Return (X, Y) of the center of cell containing provided text 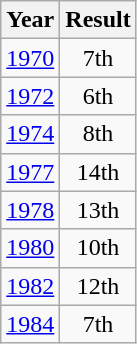
12th (98, 286)
1982 (30, 286)
13th (98, 210)
8th (98, 134)
14th (98, 172)
1977 (30, 172)
10th (98, 248)
1970 (30, 58)
6th (98, 96)
1972 (30, 96)
Year (30, 20)
1980 (30, 248)
1984 (30, 324)
1974 (30, 134)
1978 (30, 210)
Result (98, 20)
